Search for the cell housing the specified text and yield its (X, Y) center coordinate. 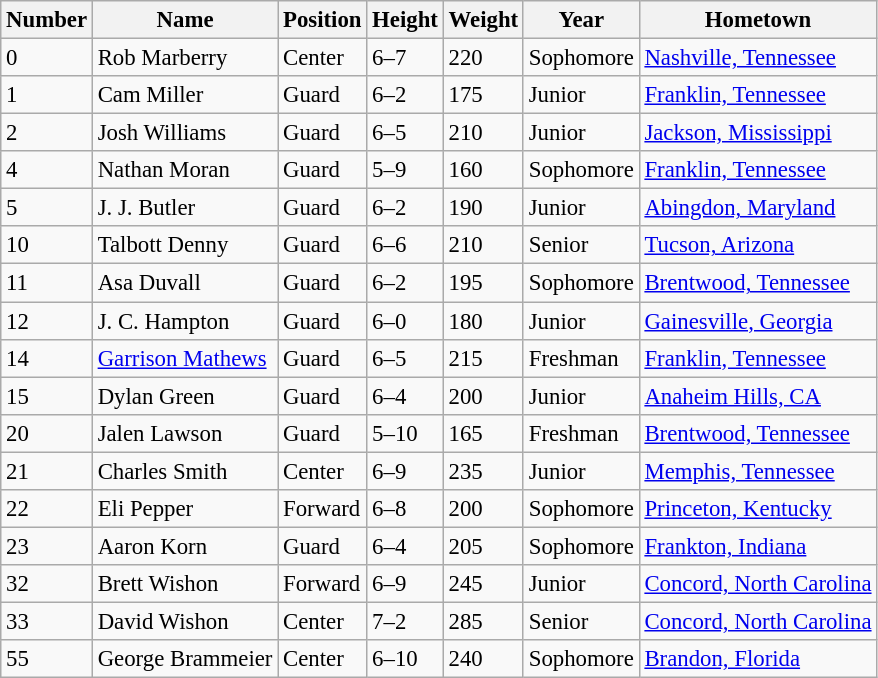
George Brammeier (184, 659)
Nashville, Tennessee (758, 58)
Dylan Green (184, 396)
20 (47, 433)
6–6 (405, 245)
195 (483, 283)
Brandon, Florida (758, 659)
Name (184, 20)
6–10 (405, 659)
Weight (483, 20)
190 (483, 208)
Abingdon, Maryland (758, 208)
2 (47, 133)
14 (47, 358)
Talbott Denny (184, 245)
Hometown (758, 20)
Height (405, 20)
Aaron Korn (184, 546)
Garrison Mathews (184, 358)
Princeton, Kentucky (758, 509)
22 (47, 509)
Memphis, Tennessee (758, 471)
4 (47, 170)
6–0 (405, 321)
220 (483, 58)
205 (483, 546)
Nathan Moran (184, 170)
Year (581, 20)
0 (47, 58)
10 (47, 245)
Rob Marberry (184, 58)
235 (483, 471)
Jackson, Mississippi (758, 133)
Number (47, 20)
11 (47, 283)
33 (47, 621)
5 (47, 208)
15 (47, 396)
Josh Williams (184, 133)
285 (483, 621)
Brett Wishon (184, 584)
5–9 (405, 170)
Jalen Lawson (184, 433)
Gainesville, Georgia (758, 321)
160 (483, 170)
5–10 (405, 433)
Anaheim Hills, CA (758, 396)
Cam Miller (184, 95)
David Wishon (184, 621)
215 (483, 358)
Frankton, Indiana (758, 546)
J. J. Butler (184, 208)
175 (483, 95)
245 (483, 584)
21 (47, 471)
32 (47, 584)
Eli Pepper (184, 509)
Charles Smith (184, 471)
Position (322, 20)
6–8 (405, 509)
Tucson, Arizona (758, 245)
7–2 (405, 621)
12 (47, 321)
165 (483, 433)
6–7 (405, 58)
J. C. Hampton (184, 321)
180 (483, 321)
240 (483, 659)
Asa Duvall (184, 283)
1 (47, 95)
55 (47, 659)
23 (47, 546)
